Identify which cell holds the provided text, then report its (x, y) central coordinate. 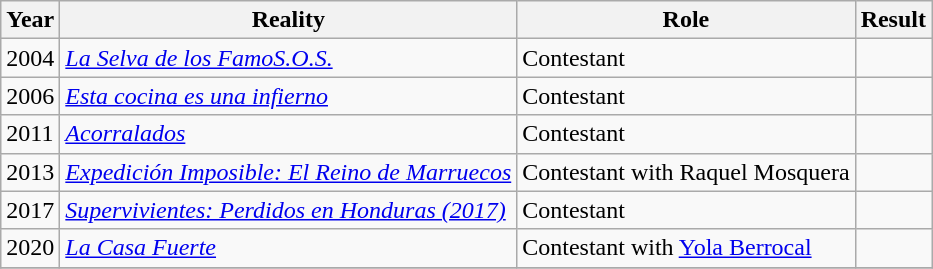
2011 (30, 134)
Contestant with Yola Berrocal (686, 248)
Supervivientes: Perdidos en Honduras (2017) (288, 210)
Contestant with Raquel Mosquera (686, 172)
Expedición Imposible: El Reino de Marruecos (288, 172)
La Selva de los FamoS.O.S. (288, 58)
Role (686, 20)
La Casa Fuerte (288, 248)
Reality (288, 20)
2013 (30, 172)
Acorralados (288, 134)
2004 (30, 58)
2017 (30, 210)
2006 (30, 96)
2020 (30, 248)
Year (30, 20)
Esta cocina es una infierno (288, 96)
Result (893, 20)
